Scan for the cell matching the given text and deliver its [X, Y] coordinate at center. 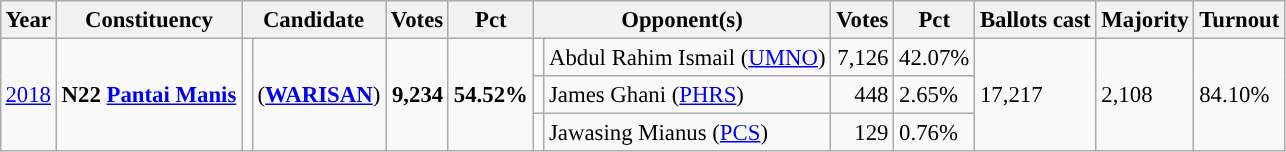
84.10% [1240, 94]
448 [862, 95]
Abdul Rahim Ismail (UMNO) [688, 57]
Ballots cast [1036, 20]
Constituency [148, 20]
(WARISAN) [318, 94]
54.52% [490, 94]
Majority [1145, 20]
7,126 [862, 57]
Jawasing Mianus (PCS) [688, 133]
Opponent(s) [682, 20]
Year [28, 20]
2.65% [934, 95]
9,234 [418, 94]
James Ghani (PHRS) [688, 95]
2,108 [1145, 94]
N22 Pantai Manis [148, 94]
129 [862, 133]
2018 [28, 94]
17,217 [1036, 94]
Candidate [314, 20]
0.76% [934, 133]
Turnout [1240, 20]
42.07% [934, 57]
